Extract the [X, Y] coordinate from the center of the cell holding the provided text.  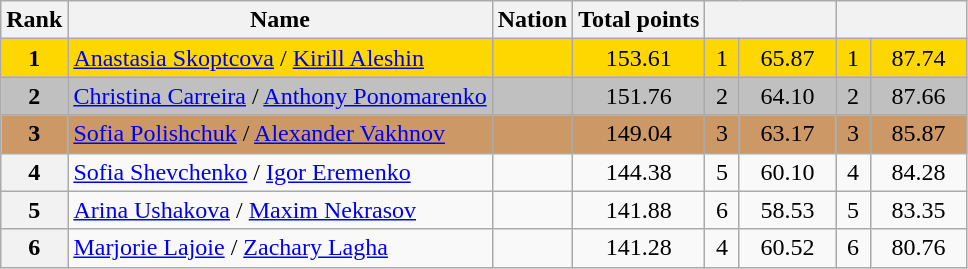
58.53 [788, 210]
63.17 [788, 134]
Anastasia Skoptcova / Kirill Aleshin [280, 58]
149.04 [639, 134]
Rank [34, 20]
151.76 [639, 96]
Arina Ushakova / Maxim Nekrasov [280, 210]
153.61 [639, 58]
83.35 [918, 210]
64.10 [788, 96]
87.66 [918, 96]
60.10 [788, 172]
84.28 [918, 172]
60.52 [788, 248]
Name [280, 20]
Christina Carreira / Anthony Ponomarenko [280, 96]
Nation [532, 20]
141.88 [639, 210]
144.38 [639, 172]
Total points [639, 20]
141.28 [639, 248]
Marjorie Lajoie / Zachary Lagha [280, 248]
Sofia Shevchenko / Igor Eremenko [280, 172]
80.76 [918, 248]
Sofia Polishchuk / Alexander Vakhnov [280, 134]
65.87 [788, 58]
85.87 [918, 134]
87.74 [918, 58]
